Locate the cell with the specified text and output its (X, Y) center coordinate. 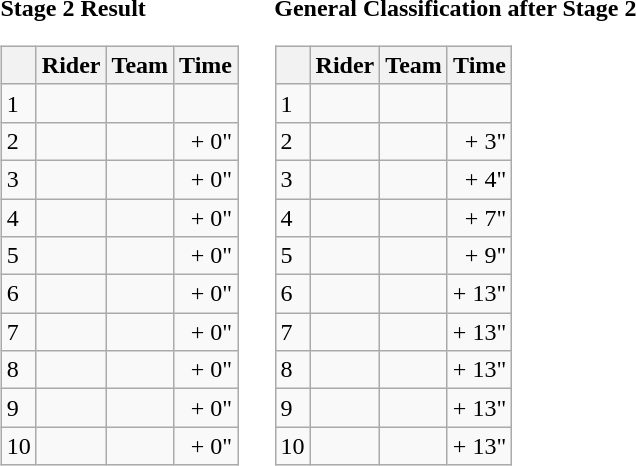
+ 3" (479, 141)
+ 7" (479, 217)
+ 4" (479, 179)
+ 9" (479, 256)
